Find where the given text appears and provide that cell's center as (x, y) coordinate. 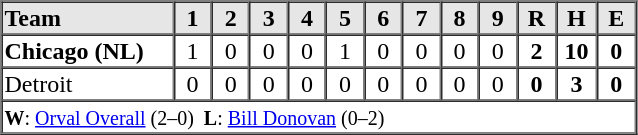
5 (345, 18)
8 (459, 18)
4 (307, 18)
H (576, 18)
Detroit (88, 84)
Chicago (NL) (88, 50)
9 (498, 18)
E (616, 18)
7 (421, 18)
6 (383, 18)
Team (88, 18)
R (536, 18)
10 (576, 50)
W: Orval Overall (2–0) L: Bill Donovan (0–2) (319, 116)
